Provide the (x, y) coordinate of the cell's center where the given text is located.  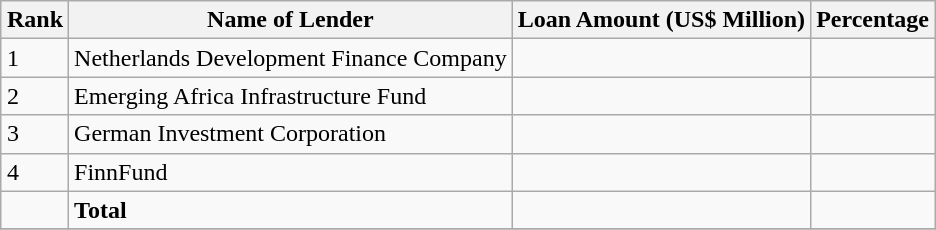
German Investment Corporation (291, 134)
Loan Amount (US$ Million) (661, 20)
Total (291, 210)
4 (34, 172)
Netherlands Development Finance Company (291, 58)
3 (34, 134)
2 (34, 96)
Percentage (873, 20)
FinnFund (291, 172)
1 (34, 58)
Rank (34, 20)
Emerging Africa Infrastructure Fund (291, 96)
Name of Lender (291, 20)
